Identify which cell holds the provided text, then report its (x, y) central coordinate. 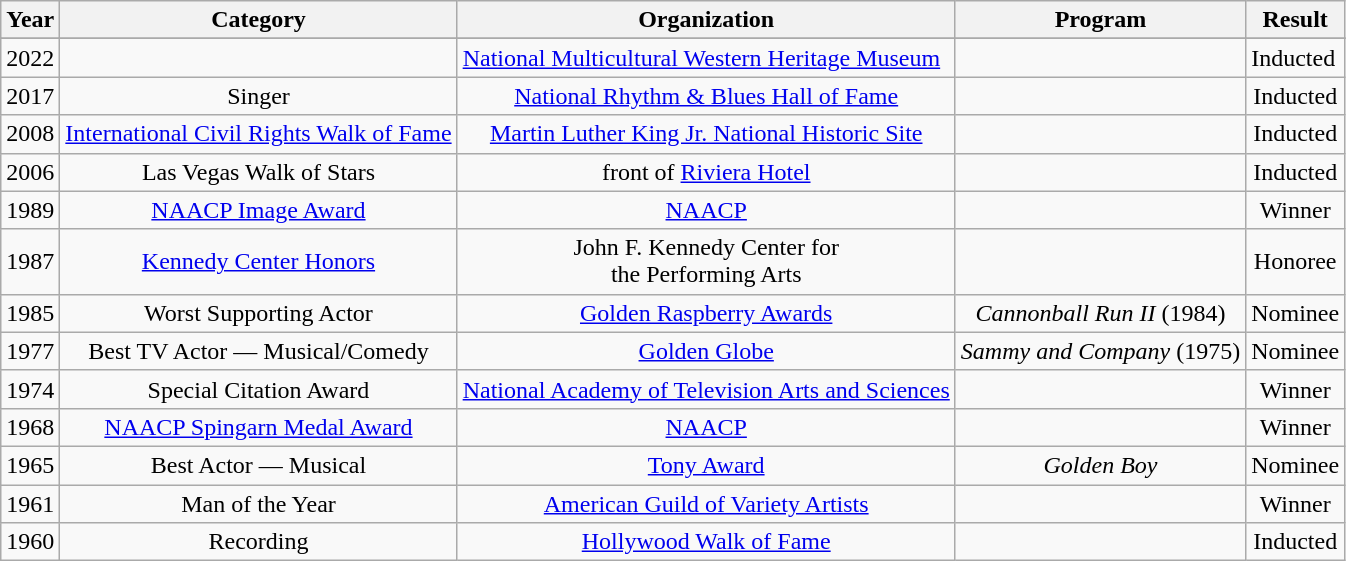
Category (258, 20)
Organization (706, 20)
National Academy of Television Arts and Sciences (706, 389)
Las Vegas Walk of Stars (258, 172)
1985 (30, 313)
Man of the Year (258, 503)
2006 (30, 172)
Best TV Actor — Musical/Comedy (258, 351)
1968 (30, 427)
1987 (30, 262)
John F. Kennedy Center forthe Performing Arts (706, 262)
Recording (258, 542)
Martin Luther King Jr. National Historic Site (706, 134)
1965 (30, 465)
Sammy and Company (1975) (1100, 351)
Golden Raspberry Awards (706, 313)
Program (1100, 20)
2022 (30, 58)
Kennedy Center Honors (258, 262)
Best Actor — Musical (258, 465)
1989 (30, 210)
Year (30, 20)
Honoree (1296, 262)
front of Riviera Hotel (706, 172)
National Rhythm & Blues Hall of Fame (706, 96)
Golden Globe (706, 351)
1977 (30, 351)
National Multicultural Western Heritage Museum (706, 58)
Cannonball Run II (1984) (1100, 313)
1961 (30, 503)
1974 (30, 389)
2008 (30, 134)
NAACP Image Award (258, 210)
Hollywood Walk of Fame (706, 542)
NAACP Spingarn Medal Award (258, 427)
Result (1296, 20)
1960 (30, 542)
International Civil Rights Walk of Fame (258, 134)
Singer (258, 96)
American Guild of Variety Artists (706, 503)
Worst Supporting Actor (258, 313)
2017 (30, 96)
Golden Boy (1100, 465)
Special Citation Award (258, 389)
Tony Award (706, 465)
